Search for the cell housing the specified text and yield its (X, Y) center coordinate. 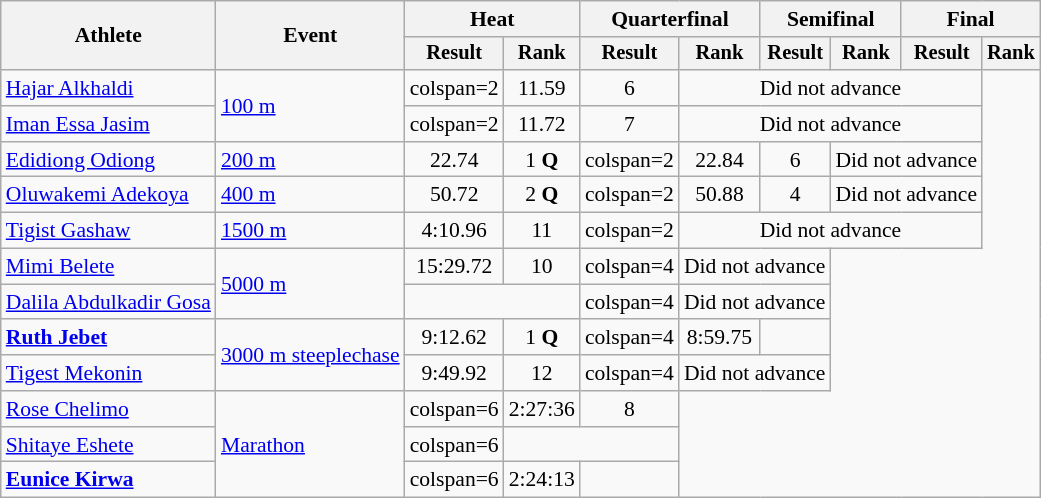
8 (630, 409)
7 (630, 124)
50.88 (720, 195)
Tigest Mekonin (108, 373)
Ruth Jebet (108, 338)
Final (970, 19)
2 Q (542, 195)
Semifinal (830, 19)
15:29.72 (454, 267)
100 m (310, 106)
Oluwakemi Adekoya (108, 195)
Heat (492, 19)
4 (795, 195)
Iman Essa Jasim (108, 124)
11.72 (542, 124)
Shitaye Eshete (108, 445)
Mimi Belete (108, 267)
4:10.96 (454, 231)
22.84 (720, 160)
Rose Chelimo (108, 409)
Athlete (108, 36)
Event (310, 36)
12 (542, 373)
9:49.92 (454, 373)
400 m (310, 195)
3000 m steeplechase (310, 356)
22.74 (454, 160)
11.59 (542, 88)
1500 m (310, 231)
10 (542, 267)
Marathon (310, 444)
5000 m (310, 284)
8:59.75 (720, 338)
Tigist Gashaw (108, 231)
2:27:36 (542, 409)
Hajar Alkhaldi (108, 88)
50.72 (454, 195)
Eunice Kirwa (108, 480)
2:24:13 (542, 480)
9:12.62 (454, 338)
11 (542, 231)
Dalila Abdulkadir Gosa (108, 302)
200 m (310, 160)
Edidiong Odiong (108, 160)
Quarterfinal (670, 19)
